Locate the cell with the specified text and output its [X, Y] center coordinate. 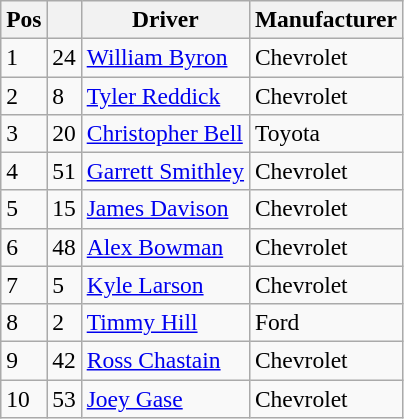
Joey Gase [165, 398]
William Byron [165, 57]
James Davison [165, 209]
1 [24, 57]
Tyler Reddick [165, 95]
Ross Chastain [165, 360]
3 [24, 133]
51 [64, 171]
Garrett Smithley [165, 171]
Manufacturer [326, 19]
20 [64, 133]
10 [24, 398]
Alex Bowman [165, 247]
24 [64, 57]
15 [64, 209]
48 [64, 247]
9 [24, 360]
Ford [326, 322]
Kyle Larson [165, 285]
Driver [165, 19]
7 [24, 285]
Timmy Hill [165, 322]
42 [64, 360]
Christopher Bell [165, 133]
Pos [24, 19]
4 [24, 171]
Toyota [326, 133]
6 [24, 247]
53 [64, 398]
